Identify which cell holds the provided text, then report its (x, y) central coordinate. 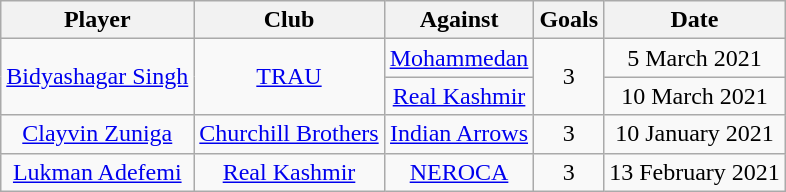
Mohammedan (459, 58)
10 March 2021 (695, 96)
Against (459, 20)
Bidyashagar Singh (98, 77)
Lukman Adefemi (98, 172)
13 February 2021 (695, 172)
10 January 2021 (695, 134)
Club (289, 20)
5 March 2021 (695, 58)
NEROCA (459, 172)
Date (695, 20)
Player (98, 20)
TRAU (289, 77)
Indian Arrows (459, 134)
Clayvin Zuniga (98, 134)
Goals (569, 20)
Churchill Brothers (289, 134)
